Locate the cell with the specified text and output its (X, Y) center coordinate. 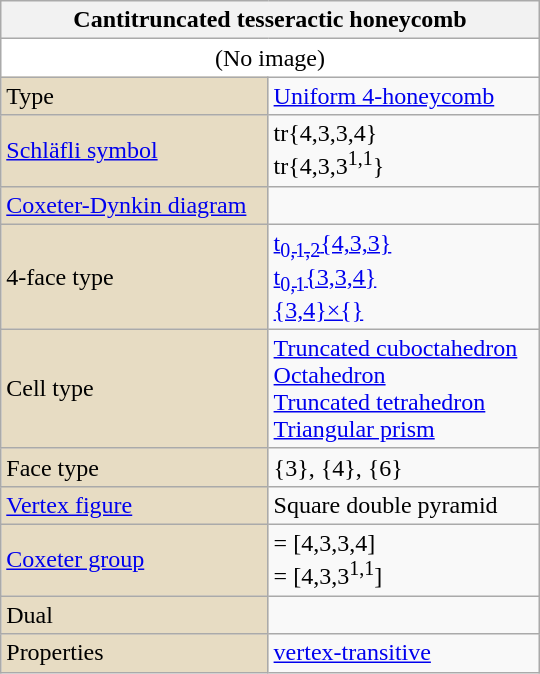
Schläfli symbol (134, 151)
Truncated cuboctahedron Octahedron Truncated tetrahedron Triangular prism (404, 388)
Face type (134, 467)
t0,1,2{4,3,3} t0,1{3,3,4} {3,4}×{} (404, 278)
Properties (134, 653)
Dual (134, 615)
Type (134, 96)
(No image) (270, 58)
Square double pyramid (404, 505)
Uniform 4-honeycomb (404, 96)
tr{4,3,3,4}tr{4,3,31,1} (404, 151)
{3}, {4}, {6} (404, 467)
Vertex figure (134, 505)
Cell type (134, 388)
Coxeter-Dynkin diagram (134, 205)
= [4,3,3,4] = [4,3,31,1] (404, 560)
Coxeter group (134, 560)
4-face type (134, 278)
vertex-transitive (404, 653)
Cantitruncated tesseractic honeycomb (270, 20)
